Find where the given text appears and provide that cell's center as (x, y) coordinate. 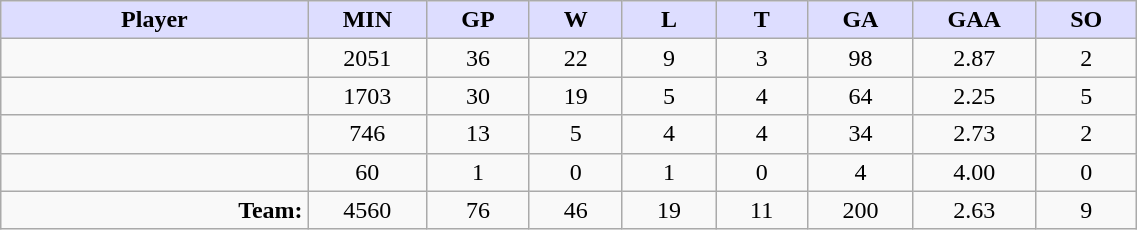
MIN (368, 20)
76 (478, 210)
Team: (154, 210)
200 (860, 210)
13 (478, 134)
GA (860, 20)
36 (478, 58)
GP (478, 20)
64 (860, 96)
34 (860, 134)
3 (762, 58)
2051 (368, 58)
4560 (368, 210)
T (762, 20)
60 (368, 172)
2.25 (974, 96)
L (668, 20)
11 (762, 210)
746 (368, 134)
Player (154, 20)
2.63 (974, 210)
W (576, 20)
GAA (974, 20)
98 (860, 58)
30 (478, 96)
2.87 (974, 58)
SO (1086, 20)
46 (576, 210)
1703 (368, 96)
4.00 (974, 172)
2.73 (974, 134)
22 (576, 58)
